From the cell containing the given text, extract its center point as (X, Y) coordinate. 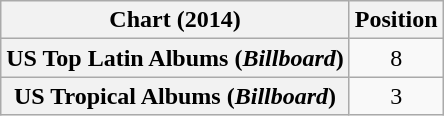
8 (396, 58)
Chart (2014) (176, 20)
3 (396, 96)
US Tropical Albums (Billboard) (176, 96)
Position (396, 20)
US Top Latin Albums (Billboard) (176, 58)
